Output the [X, Y] coordinate of the center of the cell containing the given text.  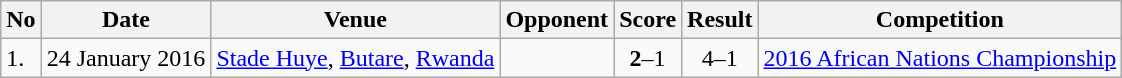
Date [126, 20]
Stade Huye, Butare, Rwanda [356, 58]
2–1 [648, 58]
Competition [940, 20]
2016 African Nations Championship [940, 58]
No [21, 20]
Result [720, 20]
1. [21, 58]
24 January 2016 [126, 58]
Venue [356, 20]
Score [648, 20]
4–1 [720, 58]
Opponent [557, 20]
